Capture the cell that displays the provided text and extract its (x, y) central coordinate. 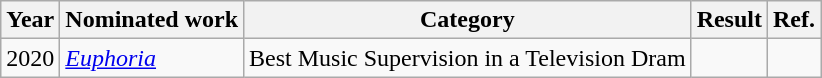
Best Music Supervision in a Television Dram (468, 58)
Result (729, 20)
Nominated work (152, 20)
Category (468, 20)
Ref. (794, 20)
Year (30, 20)
2020 (30, 58)
Euphoria (152, 58)
